Identify which cell holds the provided text, then report its (x, y) central coordinate. 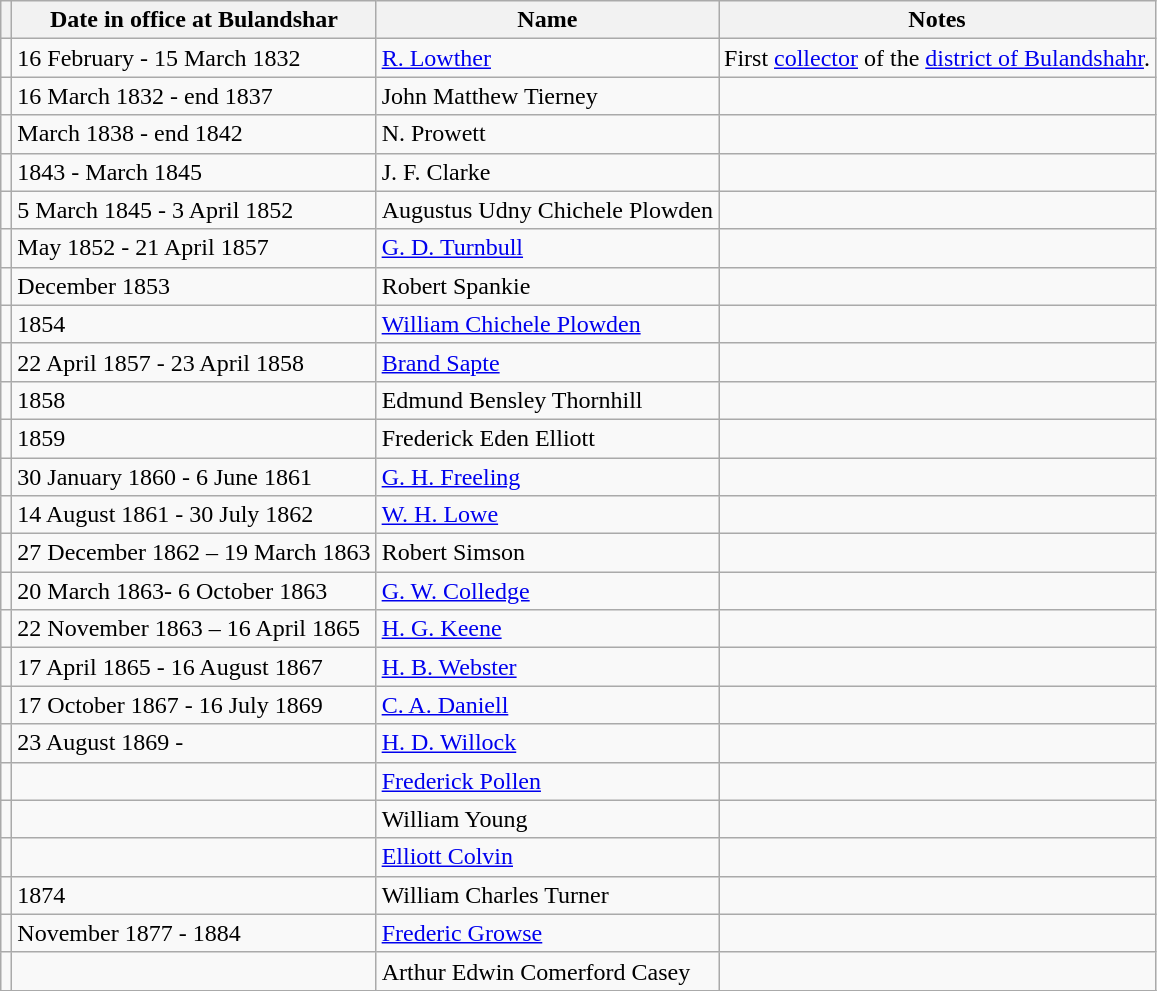
23 August 1869 - (194, 743)
John Matthew Tierney (547, 96)
J. F. Clarke (547, 172)
20 March 1863- 6 October 1863 (194, 591)
William Chichele Plowden (547, 324)
H. D. Willock (547, 743)
27 December 1862 – 19 March 1863 (194, 553)
G. W. Colledge (547, 591)
Notes (936, 20)
1843 - March 1845 (194, 172)
Augustus Udny Chichele Plowden (547, 210)
Robert Spankie (547, 286)
1859 (194, 438)
March 1838 - end 1842 (194, 134)
Frederick Pollen (547, 781)
16 February - 15 March 1832 (194, 58)
Arthur Edwin Comerford Casey (547, 971)
First collector of the district of Bulandshahr. (936, 58)
W. H. Lowe (547, 515)
H. G. Keene (547, 629)
Robert Simson (547, 553)
G. D. Turnbull (547, 248)
Name (547, 20)
1854 (194, 324)
Frederick Eden Elliott (547, 438)
November 1877 - 1884 (194, 933)
16 March 1832 - end 1837 (194, 96)
May 1852 - 21 April 1857 (194, 248)
22 April 1857 - 23 April 1858 (194, 362)
December 1853 (194, 286)
5 March 1845 - 3 April 1852 (194, 210)
C. A. Daniell (547, 705)
Edmund Bensley Thornhill (547, 400)
William Charles Turner (547, 895)
30 January 1860 - 6 June 1861 (194, 477)
14 August 1861 - 30 July 1862 (194, 515)
Date in office at Bulandshar (194, 20)
17 October 1867 - 16 July 1869 (194, 705)
G. H. Freeling (547, 477)
Brand Sapte (547, 362)
N. Prowett (547, 134)
17 April 1865 - 16 August 1867 (194, 667)
1874 (194, 895)
Elliott Colvin (547, 857)
H. B. Webster (547, 667)
R. Lowther (547, 58)
22 November 1863 – 16 April 1865 (194, 629)
Frederic Growse (547, 933)
William Young (547, 819)
1858 (194, 400)
